Find where the given text appears and provide that cell's center as [x, y] coordinate. 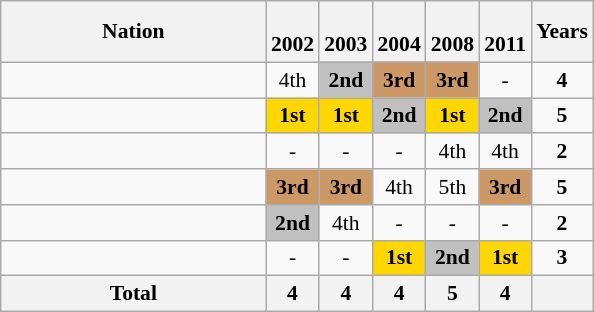
2004 [398, 32]
3 [562, 258]
2002 [292, 32]
Total [134, 294]
2003 [346, 32]
5th [452, 187]
Nation [134, 32]
2011 [505, 32]
Years [562, 32]
2008 [452, 32]
